Return the [X, Y] coordinate for the center point of the cell that contains the specified text.  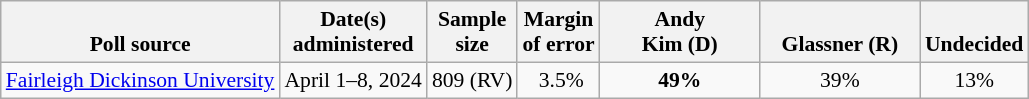
3.5% [558, 80]
809 (RV) [472, 80]
Marginof error [558, 32]
Fairleigh Dickinson University [140, 80]
Undecided [974, 32]
Date(s)administered [352, 32]
Glassner (R) [840, 32]
April 1–8, 2024 [352, 80]
Samplesize [472, 32]
13% [974, 80]
49% [680, 80]
AndyKim (D) [680, 32]
39% [840, 80]
Poll source [140, 32]
